Extract the (x, y) coordinate from the center of the cell holding the provided text.  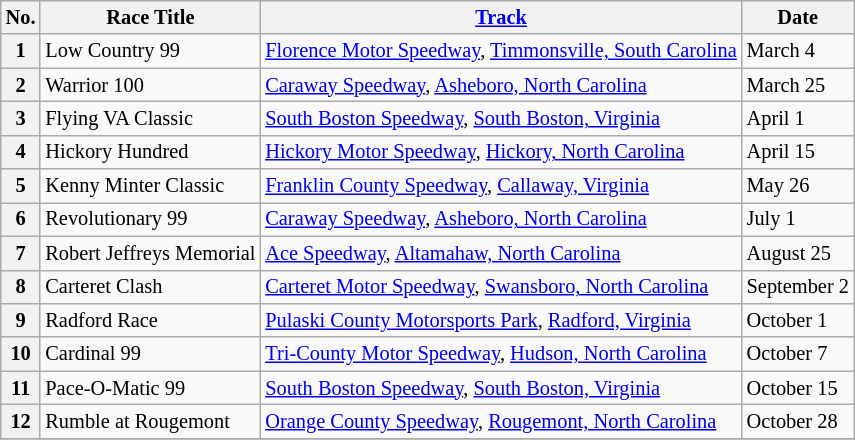
4 (21, 152)
April 1 (798, 118)
Orange County Speedway, Rougemont, North Carolina (500, 421)
July 1 (798, 219)
Cardinal 99 (150, 354)
Ace Speedway, Altamahaw, North Carolina (500, 253)
Revolutionary 99 (150, 219)
October 7 (798, 354)
9 (21, 320)
Pace-O-Matic 99 (150, 388)
Kenny Minter Classic (150, 186)
October 15 (798, 388)
September 2 (798, 287)
Pulaski County Motorsports Park, Radford, Virginia (500, 320)
October 28 (798, 421)
8 (21, 287)
Carteret Motor Speedway, Swansboro, North Carolina (500, 287)
Florence Motor Speedway, Timmonsville, South Carolina (500, 51)
Flying VA Classic (150, 118)
August 25 (798, 253)
6 (21, 219)
Low Country 99 (150, 51)
March 25 (798, 85)
11 (21, 388)
Warrior 100 (150, 85)
10 (21, 354)
March 4 (798, 51)
May 26 (798, 186)
Track (500, 17)
No. (21, 17)
Radford Race (150, 320)
Tri-County Motor Speedway, Hudson, North Carolina (500, 354)
Date (798, 17)
April 15 (798, 152)
7 (21, 253)
2 (21, 85)
Race Title (150, 17)
October 1 (798, 320)
5 (21, 186)
Franklin County Speedway, Callaway, Virginia (500, 186)
1 (21, 51)
Carteret Clash (150, 287)
Robert Jeffreys Memorial (150, 253)
Rumble at Rougemont (150, 421)
Hickory Hundred (150, 152)
Hickory Motor Speedway, Hickory, North Carolina (500, 152)
3 (21, 118)
12 (21, 421)
